Determine the (x, y) coordinate at the center of the cell enclosing the given text.  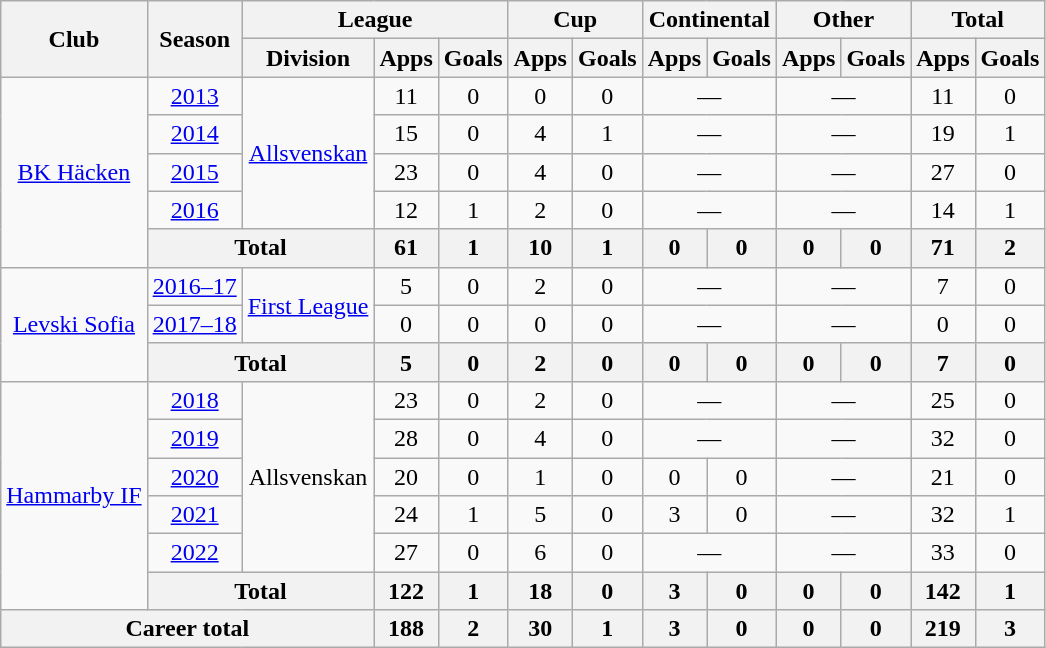
2014 (194, 134)
2020 (194, 477)
25 (943, 400)
18 (540, 591)
15 (406, 134)
33 (943, 553)
71 (943, 248)
2018 (194, 400)
61 (406, 248)
19 (943, 134)
Other (843, 20)
Season (194, 39)
League (375, 20)
122 (406, 591)
219 (943, 629)
Cup (575, 20)
24 (406, 515)
Continental (709, 20)
Career total (188, 629)
30 (540, 629)
142 (943, 591)
2013 (194, 96)
Hammarby IF (74, 495)
First League (308, 305)
2016 (194, 210)
14 (943, 210)
2016–17 (194, 286)
2017–18 (194, 324)
12 (406, 210)
Levski Sofia (74, 324)
6 (540, 553)
2015 (194, 172)
2022 (194, 553)
20 (406, 477)
188 (406, 629)
Club (74, 39)
21 (943, 477)
2021 (194, 515)
2019 (194, 438)
28 (406, 438)
BK Häcken (74, 172)
Division (308, 58)
10 (540, 248)
